Pinpoint the cell where the given text exists, returning its [x, y] midpoint coordinate. 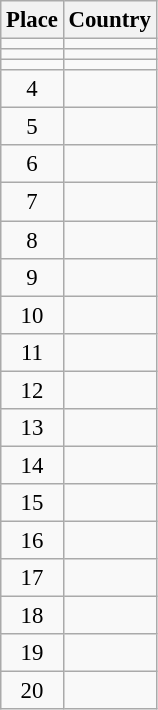
18 [32, 616]
12 [32, 390]
7 [32, 202]
16 [32, 540]
20 [32, 691]
19 [32, 653]
6 [32, 165]
Place [32, 20]
8 [32, 240]
11 [32, 352]
15 [32, 503]
10 [32, 315]
4 [32, 89]
5 [32, 127]
17 [32, 578]
9 [32, 277]
Country [110, 20]
14 [32, 465]
13 [32, 428]
